Return the (x, y) coordinate for the center point of the cell that contains the specified text.  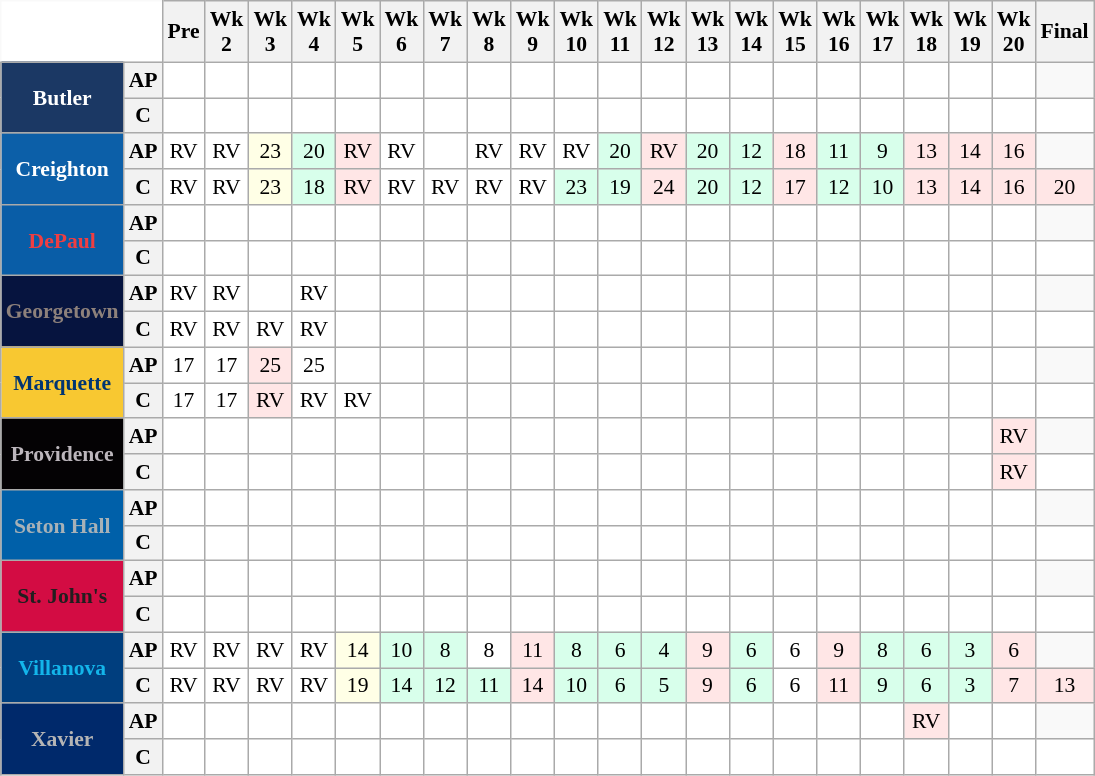
Wk4 (314, 32)
Butler (62, 98)
Wk9 (533, 32)
Wk20 (1014, 32)
Wk10 (576, 32)
Wk15 (795, 32)
Georgetown (62, 312)
Wk8 (489, 32)
DePaul (62, 240)
Xavier (62, 740)
Providence (62, 454)
Final (1065, 32)
Wk12 (664, 32)
5 (664, 686)
St. John's (62, 596)
Villanova (62, 668)
24 (664, 187)
Creighton (62, 170)
Wk6 (402, 32)
Wk18 (926, 32)
Wk16 (839, 32)
Wk3 (270, 32)
Marquette (62, 382)
Pre (183, 32)
Wk11 (620, 32)
Wk13 (708, 32)
Wk19 (970, 32)
7 (1014, 686)
Wk7 (445, 32)
4 (664, 650)
Seton Hall (62, 526)
Wk14 (751, 32)
Wk5 (358, 32)
Wk2 (227, 32)
Wk17 (883, 32)
